Output the (x, y) coordinate of the center of the cell containing the given text.  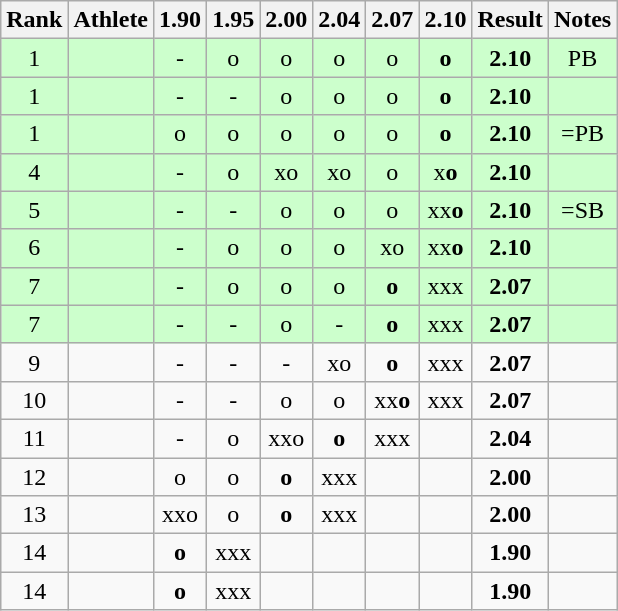
Result (510, 20)
13 (34, 515)
Rank (34, 20)
5 (34, 210)
1.95 (234, 20)
4 (34, 172)
=PB (582, 134)
10 (34, 400)
6 (34, 248)
Athlete (111, 20)
12 (34, 477)
PB (582, 58)
Notes (582, 20)
=SB (582, 210)
11 (34, 438)
9 (34, 362)
